Return [X, Y] of the center of cell containing provided text 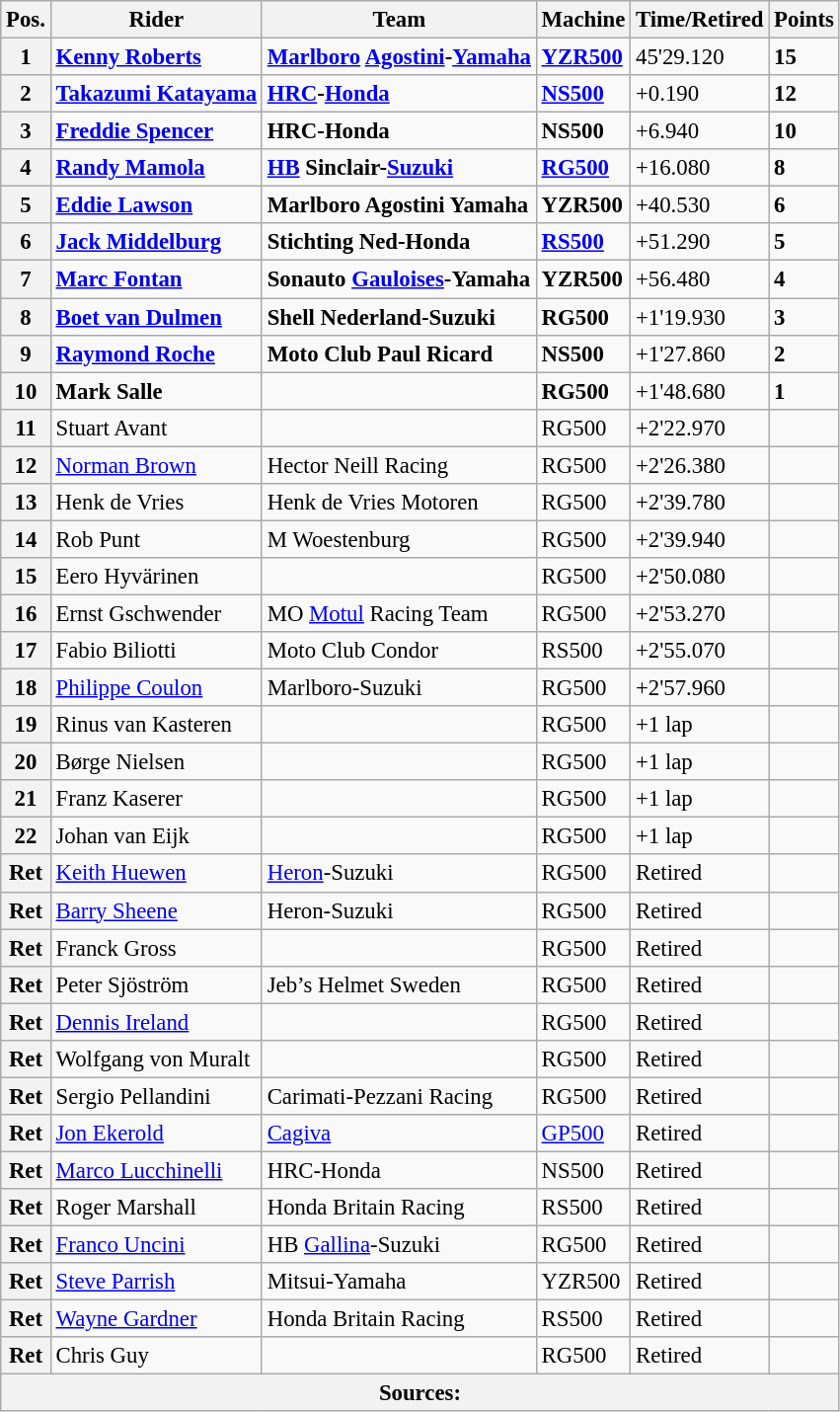
Mitsui-Yamaha [399, 1282]
Boet van Dulmen [156, 317]
+6.940 [700, 131]
Marco Lucchinelli [156, 1170]
Stichting Ned-Honda [399, 242]
17 [26, 651]
Henk de Vries Motoren [399, 503]
Jeb’s Helmet Sweden [399, 984]
Sources: [420, 1393]
Franz Kaserer [156, 799]
+1'48.680 [700, 391]
+2'55.070 [700, 651]
Ernst Gschwender [156, 613]
Franck Gross [156, 948]
Rider [156, 20]
Wayne Gardner [156, 1319]
Freddie Spencer [156, 131]
Takazumi Katayama [156, 94]
Moto Club Condor [399, 651]
+2'22.970 [700, 428]
+1'19.930 [700, 317]
Eero Hyvärinen [156, 577]
Marlboro Agostini Yamaha [399, 205]
9 [26, 353]
+51.290 [700, 242]
13 [26, 503]
22 [26, 836]
Stuart Avant [156, 428]
Sonauto Gauloises-Yamaha [399, 279]
M Woestenburg [399, 539]
Johan van Eijk [156, 836]
16 [26, 613]
+56.480 [700, 279]
Eddie Lawson [156, 205]
Shell Nederland-Suzuki [399, 317]
Peter Sjöström [156, 984]
Wolfgang von Muralt [156, 1059]
20 [26, 762]
Chris Guy [156, 1356]
Team [399, 20]
Philippe Coulon [156, 688]
Marlboro-Suzuki [399, 688]
Barry Sheene [156, 910]
Roger Marshall [156, 1208]
+2'26.380 [700, 465]
45'29.120 [700, 57]
+40.530 [700, 205]
11 [26, 428]
Henk de Vries [156, 503]
Keith Huewen [156, 874]
HB Sinclair-Suzuki [399, 168]
19 [26, 725]
Randy Mamola [156, 168]
Time/Retired [700, 20]
Mark Salle [156, 391]
+2'53.270 [700, 613]
Jon Ekerold [156, 1134]
Hector Neill Racing [399, 465]
Carimati-Pezzani Racing [399, 1096]
Raymond Roche [156, 353]
+2'50.080 [700, 577]
+2'57.960 [700, 688]
Fabio Biliotti [156, 651]
18 [26, 688]
Dennis Ireland [156, 1022]
7 [26, 279]
Machine [582, 20]
HB Gallina-Suzuki [399, 1245]
Jack Middelburg [156, 242]
Moto Club Paul Ricard [399, 353]
+0.190 [700, 94]
Rob Punt [156, 539]
Kenny Roberts [156, 57]
Points [803, 20]
Norman Brown [156, 465]
GP500 [582, 1134]
Rinus van Kasteren [156, 725]
21 [26, 799]
Franco Uncini [156, 1245]
+2'39.940 [700, 539]
+16.080 [700, 168]
MO Motul Racing Team [399, 613]
Cagiva [399, 1134]
Marc Fontan [156, 279]
Steve Parrish [156, 1282]
Sergio Pellandini [156, 1096]
+1'27.860 [700, 353]
Marlboro Agostini-Yamaha [399, 57]
+2'39.780 [700, 503]
14 [26, 539]
Børge Nielsen [156, 762]
Pos. [26, 20]
